From the cell containing the given text, extract its center point as (x, y) coordinate. 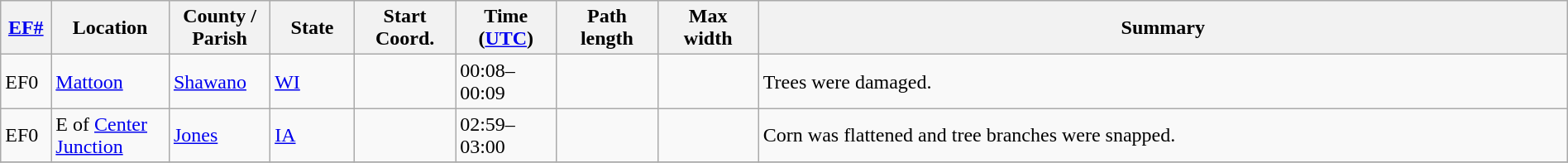
County / Parish (219, 28)
Time (UTC) (506, 28)
Summary (1163, 28)
Max width (708, 28)
WI (313, 81)
Location (111, 28)
Start Coord. (404, 28)
00:08–00:09 (506, 81)
Jones (219, 136)
Path length (607, 28)
Corn was flattened and tree branches were snapped. (1163, 136)
IA (313, 136)
Trees were damaged. (1163, 81)
EF# (26, 28)
E of Center Junction (111, 136)
Mattoon (111, 81)
State (313, 28)
02:59–03:00 (506, 136)
Shawano (219, 81)
